Extract the (X, Y) coordinate from the center of the cell holding the provided text.  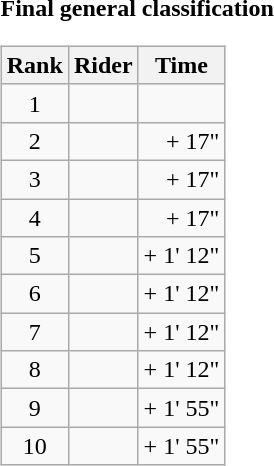
Rider (103, 65)
7 (34, 332)
2 (34, 141)
10 (34, 446)
Time (182, 65)
5 (34, 256)
1 (34, 103)
6 (34, 294)
9 (34, 408)
Rank (34, 65)
4 (34, 217)
8 (34, 370)
3 (34, 179)
